Detect which cell encompasses the target text, then output its [x, y] center coordinate. 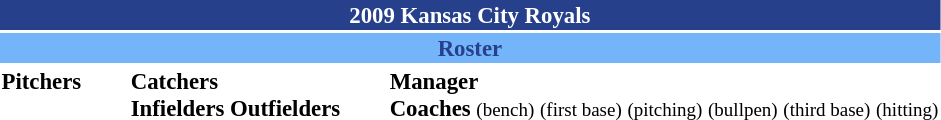
Roster [470, 48]
2009 Kansas City Royals [470, 15]
